Identify which cell holds the provided text, then report its (x, y) central coordinate. 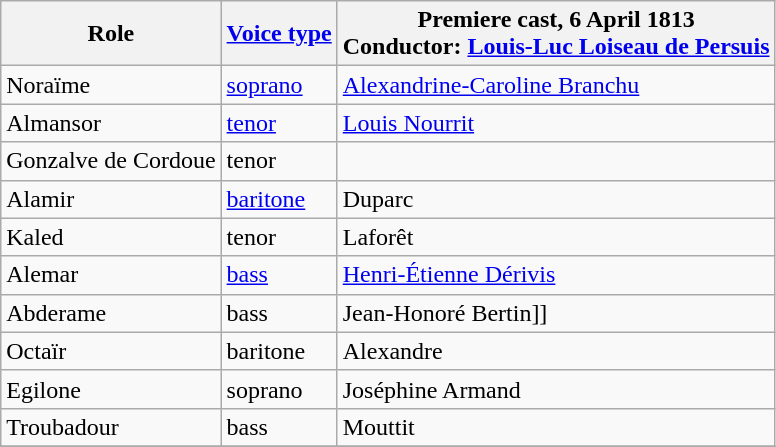
Gonzalve de Cordoue (111, 161)
Kaled (111, 237)
Egilone (111, 389)
Abderame (111, 313)
Noraïme (111, 85)
Louis Nourrit (556, 123)
Jean-Honoré Bertin]] (556, 313)
Premiere cast, 6 April 1813Conductor: Louis-Luc Loiseau de Persuis (556, 34)
Joséphine Armand (556, 389)
Mouttit (556, 427)
Henri-Étienne Dérivis (556, 275)
Alexandrine-Caroline Branchu (556, 85)
Duparc (556, 199)
Role (111, 34)
Alamir (111, 199)
Alexandre (556, 351)
Alemar (111, 275)
Laforêt (556, 237)
Voice type (279, 34)
Troubadour (111, 427)
Octaïr (111, 351)
Almansor (111, 123)
